Extract the (X, Y) coordinate from the center of the cell holding the provided text.  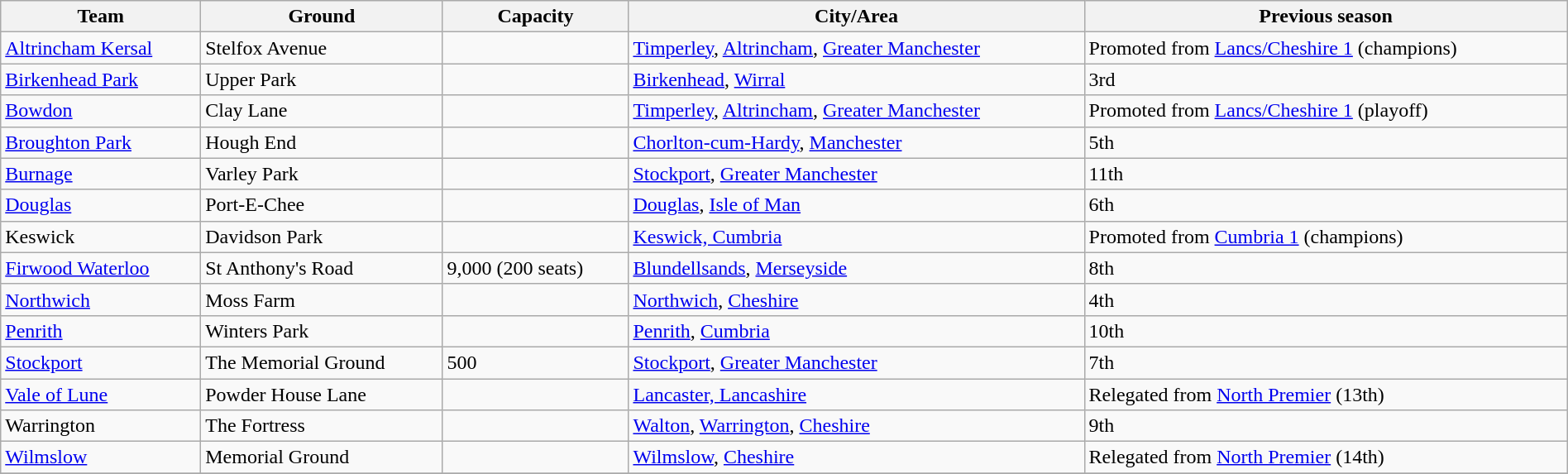
Memorial Ground (322, 457)
Douglas, Isle of Man (857, 205)
Relegated from North Premier (13th) (1326, 395)
Moss Farm (322, 299)
Keswick, Cumbria (857, 237)
Stelfox Avenue (322, 48)
Birkenhead Park (101, 79)
Hough End (322, 142)
Northwich, Cheshire (857, 299)
Powder House Lane (322, 395)
Birkenhead, Wirral (857, 79)
Wilmslow, Cheshire (857, 457)
Vale of Lune (101, 395)
Penrith, Cumbria (857, 331)
3rd (1326, 79)
4th (1326, 299)
City/Area (857, 17)
Team (101, 17)
Penrith (101, 331)
Stockport (101, 362)
Winters Park (322, 331)
Upper Park (322, 79)
Wilmslow (101, 457)
Walton, Warrington, Cheshire (857, 426)
7th (1326, 362)
Promoted from Lancs/Cheshire 1 (playoff) (1326, 111)
Altrincham Kersal (101, 48)
Douglas (101, 205)
Clay Lane (322, 111)
Ground (322, 17)
Firwood Waterloo (101, 268)
6th (1326, 205)
5th (1326, 142)
11th (1326, 174)
Promoted from Cumbria 1 (champions) (1326, 237)
Northwich (101, 299)
10th (1326, 331)
Port-E-Chee (322, 205)
St Anthony's Road (322, 268)
Promoted from Lancs/Cheshire 1 (champions) (1326, 48)
Warrington (101, 426)
Varley Park (322, 174)
Chorlton-cum-Hardy, Manchester (857, 142)
Keswick (101, 237)
Previous season (1326, 17)
Burnage (101, 174)
The Memorial Ground (322, 362)
Bowdon (101, 111)
Relegated from North Premier (14th) (1326, 457)
Blundellsands, Merseyside (857, 268)
Lancaster, Lancashire (857, 395)
9th (1326, 426)
Capacity (536, 17)
Broughton Park (101, 142)
9,000 (200 seats) (536, 268)
The Fortress (322, 426)
8th (1326, 268)
500 (536, 362)
Davidson Park (322, 237)
